Return the (x, y) coordinate for the center point of the cell that contains the specified text.  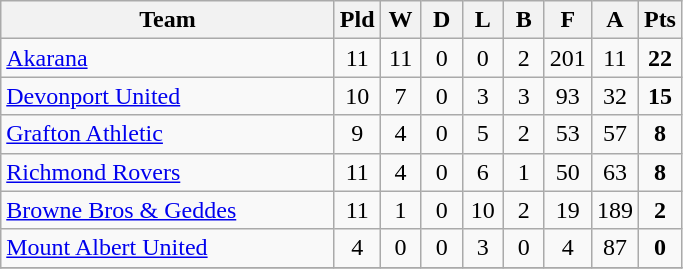
201 (568, 58)
Mount Albert United (168, 248)
87 (614, 248)
B (524, 20)
F (568, 20)
189 (614, 210)
Richmond Rovers (168, 172)
63 (614, 172)
Grafton Athletic (168, 134)
50 (568, 172)
53 (568, 134)
15 (660, 96)
Pld (357, 20)
Pts (660, 20)
Akarana (168, 58)
Team (168, 20)
9 (357, 134)
22 (660, 58)
32 (614, 96)
L (482, 20)
W (400, 20)
7 (400, 96)
D (442, 20)
19 (568, 210)
93 (568, 96)
5 (482, 134)
Browne Bros & Geddes (168, 210)
A (614, 20)
6 (482, 172)
Devonport United (168, 96)
57 (614, 134)
